Pinpoint the cell where the given text exists, returning its (x, y) midpoint coordinate. 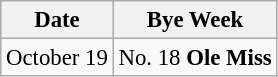
Bye Week (195, 20)
Date (57, 20)
October 19 (57, 58)
No. 18 Ole Miss (195, 58)
